Return [X, Y] of the center of cell containing provided text 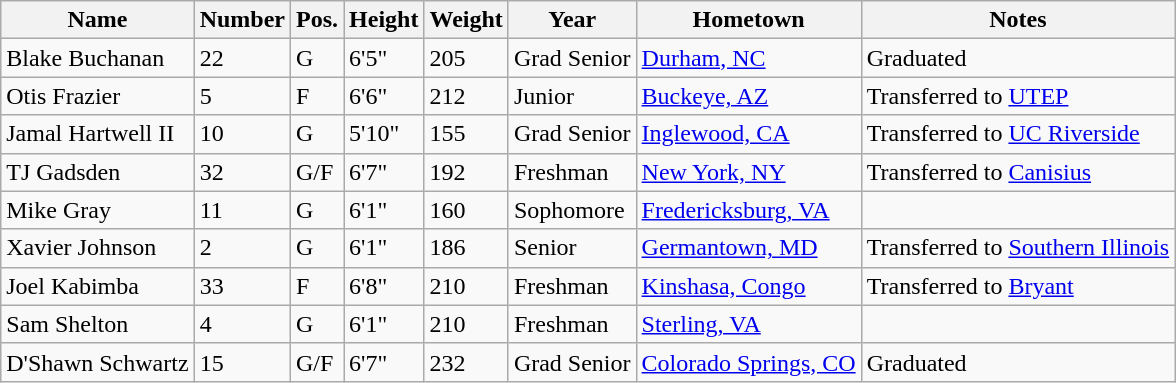
Sterling, VA [748, 324]
11 [242, 210]
Germantown, MD [748, 248]
Notes [1018, 20]
Name [98, 20]
32 [242, 172]
D'Shawn Schwartz [98, 362]
Transferred to Southern Illinois [1018, 248]
232 [466, 362]
10 [242, 134]
160 [466, 210]
Sophomore [572, 210]
6'8" [384, 286]
Otis Frazier [98, 96]
Weight [466, 20]
6'5" [384, 58]
Durham, NC [748, 58]
33 [242, 286]
2 [242, 248]
Year [572, 20]
212 [466, 96]
Colorado Springs, CO [748, 362]
6'6" [384, 96]
Transferred to Canisius [1018, 172]
Transferred to UTEP [1018, 96]
Pos. [318, 20]
Hometown [748, 20]
Transferred to Bryant [1018, 286]
Joel Kabimba [98, 286]
22 [242, 58]
15 [242, 362]
Junior [572, 96]
205 [466, 58]
Mike Gray [98, 210]
Fredericksburg, VA [748, 210]
Number [242, 20]
New York, NY [748, 172]
5 [242, 96]
Transferred to UC Riverside [1018, 134]
Xavier Johnson [98, 248]
4 [242, 324]
Senior [572, 248]
Height [384, 20]
Buckeye, AZ [748, 96]
Jamal Hartwell II [98, 134]
192 [466, 172]
155 [466, 134]
Inglewood, CA [748, 134]
5'10" [384, 134]
Kinshasa, Congo [748, 286]
Blake Buchanan [98, 58]
Sam Shelton [98, 324]
186 [466, 248]
TJ Gadsden [98, 172]
